Output the [x, y] coordinate of the center of the cell containing the given text.  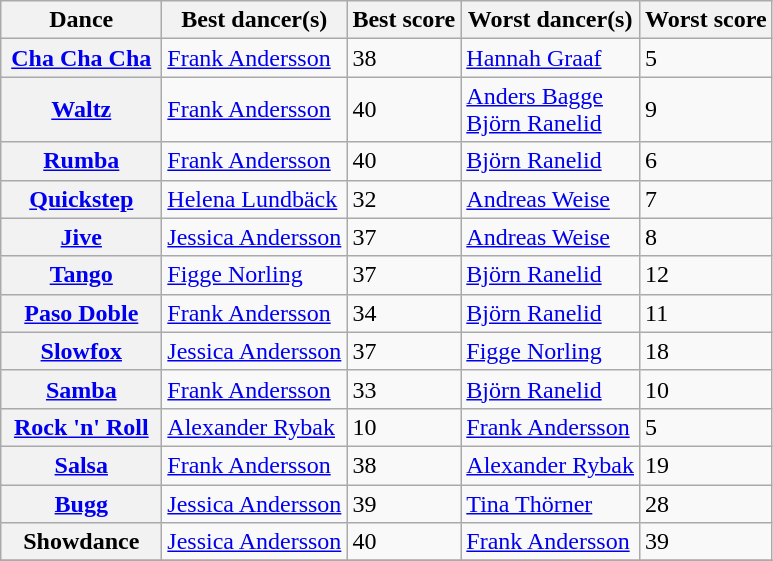
Cha Cha Cha [82, 58]
Hannah Graaf [550, 58]
28 [706, 503]
Helena Lundbäck [254, 199]
6 [706, 161]
Jive [82, 237]
19 [706, 465]
Quickstep [82, 199]
Paso Doble [82, 313]
Showdance [82, 542]
Waltz [82, 110]
Best score [404, 20]
Rumba [82, 161]
Salsa [82, 465]
7 [706, 199]
9 [706, 110]
12 [706, 275]
Samba [82, 389]
Worst score [706, 20]
Tango [82, 275]
Anders Bagge Björn Ranelid [550, 110]
34 [404, 313]
Worst dancer(s) [550, 20]
33 [404, 389]
Rock 'n' Roll [82, 427]
Bugg [82, 503]
Tina Thörner [550, 503]
Best dancer(s) [254, 20]
11 [706, 313]
8 [706, 237]
18 [706, 351]
Slowfox [82, 351]
Dance [82, 20]
32 [404, 199]
